Provide the (X, Y) coordinate of the cell's center where the given text is located.  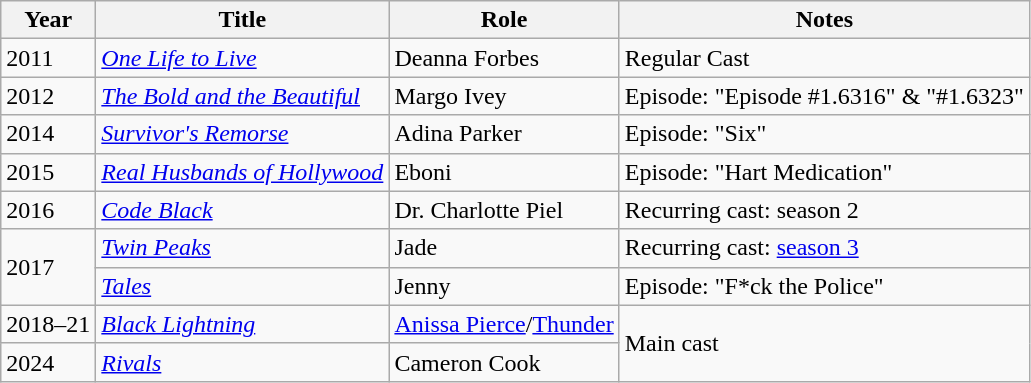
Title (242, 20)
Regular Cast (824, 58)
Tales (242, 286)
Episode: "Episode #1.6316" & "#1.6323" (824, 96)
One Life to Live (242, 58)
Survivor's Remorse (242, 134)
Cameron Cook (504, 362)
2015 (48, 172)
Real Husbands of Hollywood (242, 172)
The Bold and the Beautiful (242, 96)
2016 (48, 210)
Jade (504, 248)
Twin Peaks (242, 248)
Code Black (242, 210)
2018–21 (48, 324)
2011 (48, 58)
Black Lightning (242, 324)
Dr. Charlotte Piel (504, 210)
Eboni (504, 172)
Main cast (824, 343)
Episode: "F*ck the Police" (824, 286)
2024 (48, 362)
Role (504, 20)
Adina Parker (504, 134)
Episode: "Six" (824, 134)
Jenny (504, 286)
Deanna Forbes (504, 58)
2017 (48, 267)
Year (48, 20)
Recurring cast: season 2 (824, 210)
2014 (48, 134)
2012 (48, 96)
Anissa Pierce/Thunder (504, 324)
Rivals (242, 362)
Margo Ivey (504, 96)
Episode: "Hart Medication" (824, 172)
Recurring cast: season 3 (824, 248)
Notes (824, 20)
